Identify which cell holds the provided text, then report its [X, Y] central coordinate. 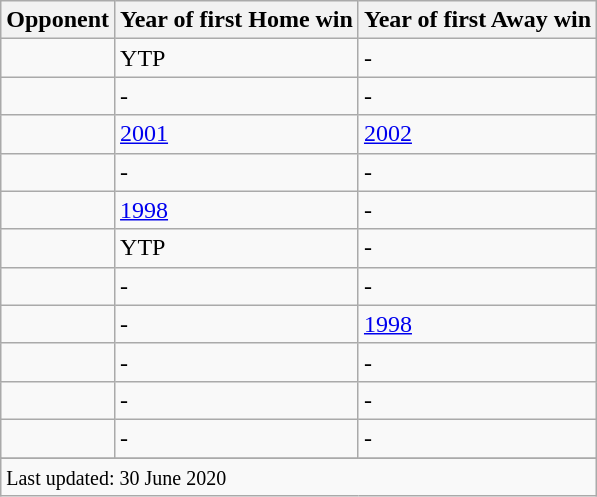
Last updated: 30 June 2020 [299, 477]
Opponent [58, 20]
Year of first Home win [237, 20]
2001 [237, 134]
2002 [477, 134]
Year of first Away win [477, 20]
